Return [X, Y] of the center of cell containing provided text 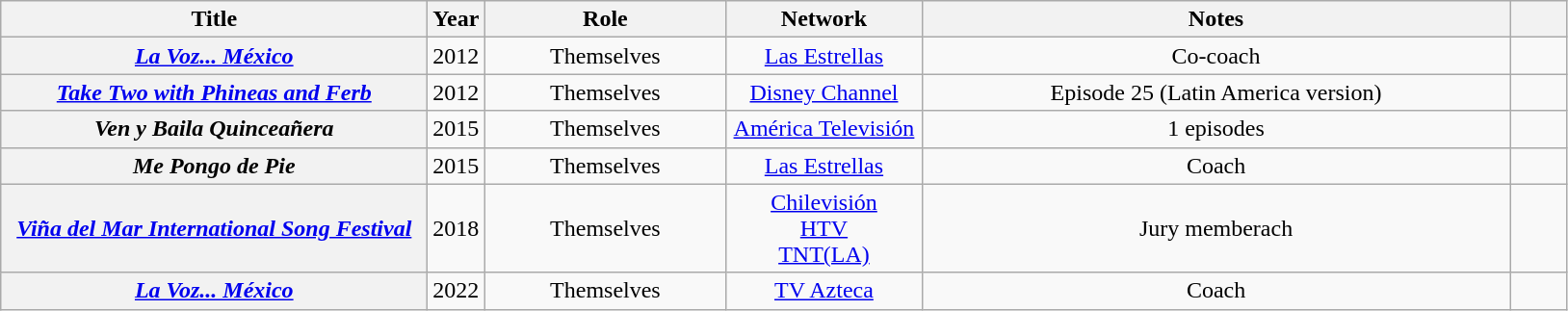
Role [605, 19]
ChilevisiónHTVTNT(LA) [824, 228]
2022 [457, 291]
Title [214, 19]
Disney Channel [824, 92]
Jury memberach [1215, 228]
Viña del Mar International Song Festival [214, 228]
Notes [1215, 19]
Episode 25 (Latin America version) [1215, 92]
Network [824, 19]
Year [457, 19]
Co-coach [1215, 56]
Take Two with Phineas and Ferb [214, 92]
2018 [457, 228]
Me Pongo de Pie [214, 166]
América Televisión [824, 129]
Ven y Baila Quinceañera [214, 129]
1 episodes [1215, 129]
TV Azteca [824, 291]
